Detect which cell encompasses the target text, then output its (X, Y) center coordinate. 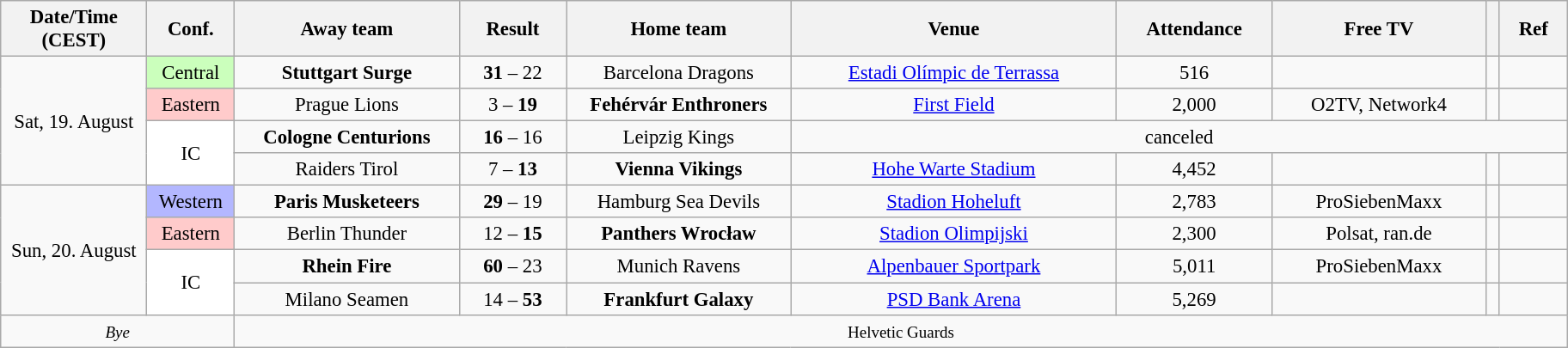
4,452 (1195, 169)
2,000 (1195, 105)
Hohe Warte Stadium (954, 169)
Raiders Tirol (347, 169)
Hamburg Sea Devils (679, 202)
Free TV (1379, 29)
First Field (954, 105)
Panthers Wrocław (679, 235)
Sat, 19. August (74, 121)
516 (1195, 73)
Result (512, 29)
Milano Seamen (347, 299)
Stadion Olimpijski (954, 235)
2,783 (1195, 202)
Frankfurt Galaxy (679, 299)
Cologne Centurions (347, 137)
O2TV, Network4 (1379, 105)
Stuttgart Surge (347, 73)
PSD Bank Arena (954, 299)
Estadi Olímpic de Terrassa (954, 73)
Home team (679, 29)
Helvetic Guards (901, 331)
Vienna Vikings (679, 169)
5,269 (1195, 299)
Central (191, 73)
3 – 19 (512, 105)
14 – 53 (512, 299)
Stadion Hoheluft (954, 202)
Conf. (191, 29)
2,300 (1195, 235)
Rhein Fire (347, 266)
60 – 23 (512, 266)
Sun, 20. August (74, 250)
canceled (1179, 137)
29 – 19 (512, 202)
Paris Musketeers (347, 202)
Berlin Thunder (347, 235)
Bye (118, 331)
Polsat, ran.de (1379, 235)
12 – 15 (512, 235)
Munich Ravens (679, 266)
Fehérvár Enthroners (679, 105)
Western (191, 202)
Alpenbauer Sportpark (954, 266)
Date/Time (CEST) (74, 29)
Prague Lions (347, 105)
Leipzig Kings (679, 137)
16 – 16 (512, 137)
31 – 22 (512, 73)
Ref (1534, 29)
Attendance (1195, 29)
7 – 13 (512, 169)
Barcelona Dragons (679, 73)
Venue (954, 29)
Away team (347, 29)
5,011 (1195, 266)
